Scan for the cell matching the given text and deliver its [x, y] coordinate at center. 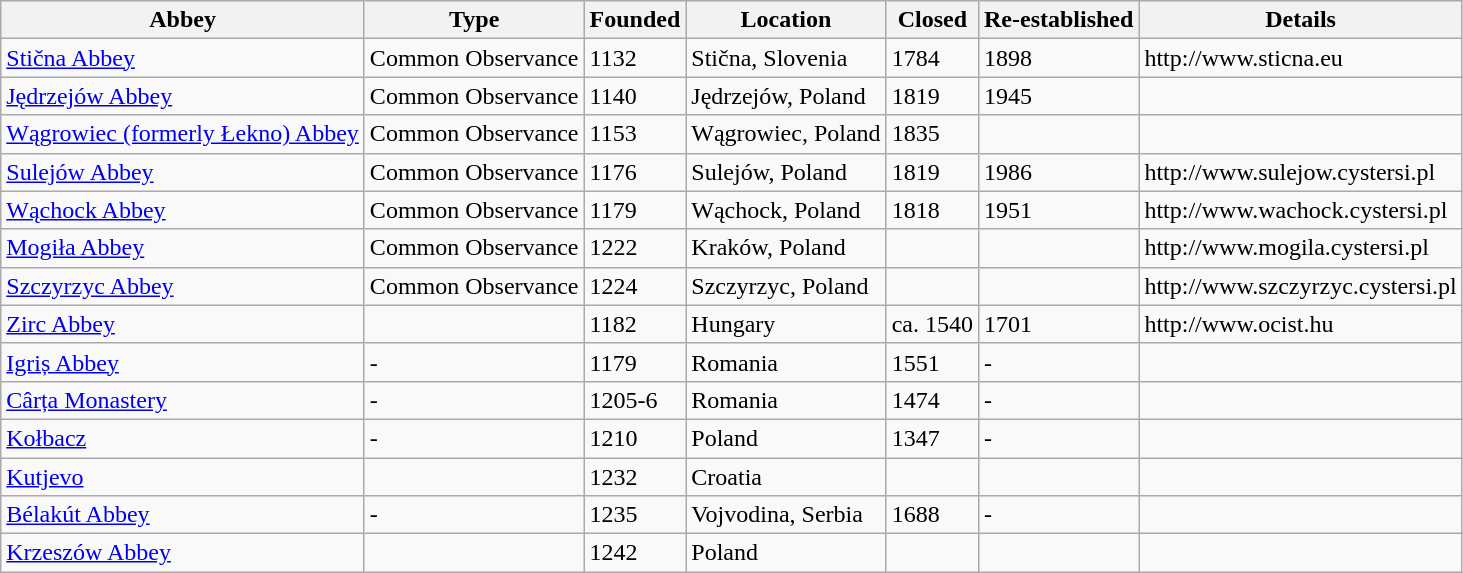
Kołbacz [183, 438]
1784 [932, 58]
http://www.sulejow.cystersi.pl [1300, 172]
1474 [932, 400]
1242 [635, 553]
1688 [932, 515]
Igriș Abbey [183, 362]
Wągrowiec, Poland [786, 134]
1222 [635, 248]
Krzeszów Abbey [183, 553]
Kutjevo [183, 477]
1153 [635, 134]
1898 [1058, 58]
http://www.wachock.cystersi.pl [1300, 210]
Stična Abbey [183, 58]
Mogiła Abbey [183, 248]
Type [474, 20]
1818 [932, 210]
Hungary [786, 324]
1951 [1058, 210]
Closed [932, 20]
Sulejów Abbey [183, 172]
Zirc Abbey [183, 324]
1224 [635, 286]
http://www.szczyrzyc.cystersi.pl [1300, 286]
1232 [635, 477]
Sulejów, Poland [786, 172]
Re-established [1058, 20]
Szczyrzyc, Poland [786, 286]
Founded [635, 20]
1701 [1058, 324]
1205-6 [635, 400]
http://www.mogila.cystersi.pl [1300, 248]
Stična, Slovenia [786, 58]
http://www.sticna.eu [1300, 58]
1210 [635, 438]
1182 [635, 324]
1176 [635, 172]
Kraków, Poland [786, 248]
Croatia [786, 477]
Bélakút Abbey [183, 515]
1235 [635, 515]
Vojvodina, Serbia [786, 515]
1945 [1058, 96]
Jędrzejów Abbey [183, 96]
Details [1300, 20]
Jędrzejów, Poland [786, 96]
Location [786, 20]
1835 [932, 134]
Wąchock Abbey [183, 210]
1132 [635, 58]
1551 [932, 362]
Szczyrzyc Abbey [183, 286]
ca. 1540 [932, 324]
1140 [635, 96]
Wągrowiec (formerly Łekno) Abbey [183, 134]
1347 [932, 438]
http://www.ocist.hu [1300, 324]
Wąchock, Poland [786, 210]
1986 [1058, 172]
Abbey [183, 20]
Cârța Monastery [183, 400]
